For the text-containing cell, return its midpoint in [x, y] coordinate format. 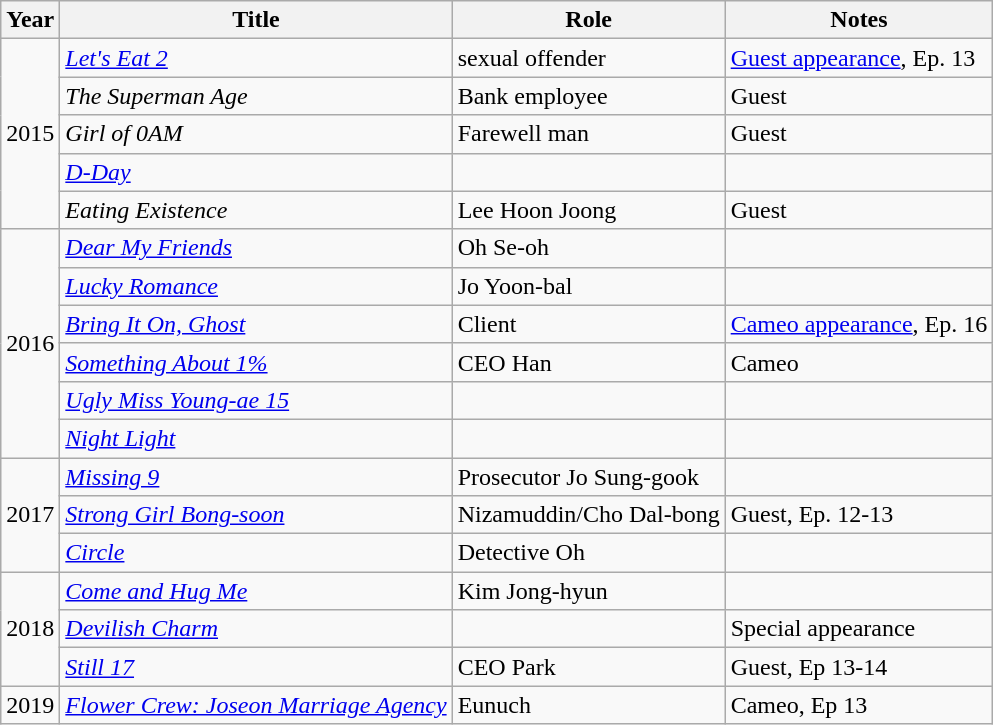
Come and Hug Me [256, 591]
Lucky Romance [256, 286]
Cameo appearance, Ep. 16 [859, 324]
Devilish Charm [256, 629]
2017 [30, 515]
Night Light [256, 438]
Girl of 0AM [256, 134]
Circle [256, 553]
Farewell man [588, 134]
Ugly Miss Young-ae 15 [256, 400]
Lee Hoon Joong [588, 210]
Prosecutor Jo Sung-gook [588, 477]
2018 [30, 629]
Title [256, 20]
Guest appearance, Ep. 13 [859, 58]
2016 [30, 343]
Cameo, Ep 13 [859, 705]
D-Day [256, 172]
Oh Se-oh [588, 248]
Special appearance [859, 629]
Strong Girl Bong-soon [256, 515]
Bring It On, Ghost [256, 324]
Let's Eat 2 [256, 58]
The Superman Age [256, 96]
Year [30, 20]
Guest, Ep. 12-13 [859, 515]
2019 [30, 705]
Kim Jong-hyun [588, 591]
Notes [859, 20]
Still 17 [256, 667]
Eating Existence [256, 210]
Role [588, 20]
sexual offender [588, 58]
Missing 9 [256, 477]
Guest, Ep 13-14 [859, 667]
Cameo [859, 362]
Detective Oh [588, 553]
Flower Crew: Joseon Marriage Agency [256, 705]
CEO Han [588, 362]
Client [588, 324]
Eunuch [588, 705]
Something About 1% [256, 362]
Nizamuddin/Cho Dal-bong [588, 515]
Jo Yoon-bal [588, 286]
Bank employee [588, 96]
Dear My Friends [256, 248]
2015 [30, 134]
CEO Park [588, 667]
